For the text-containing cell, return its midpoint in (x, y) coordinate format. 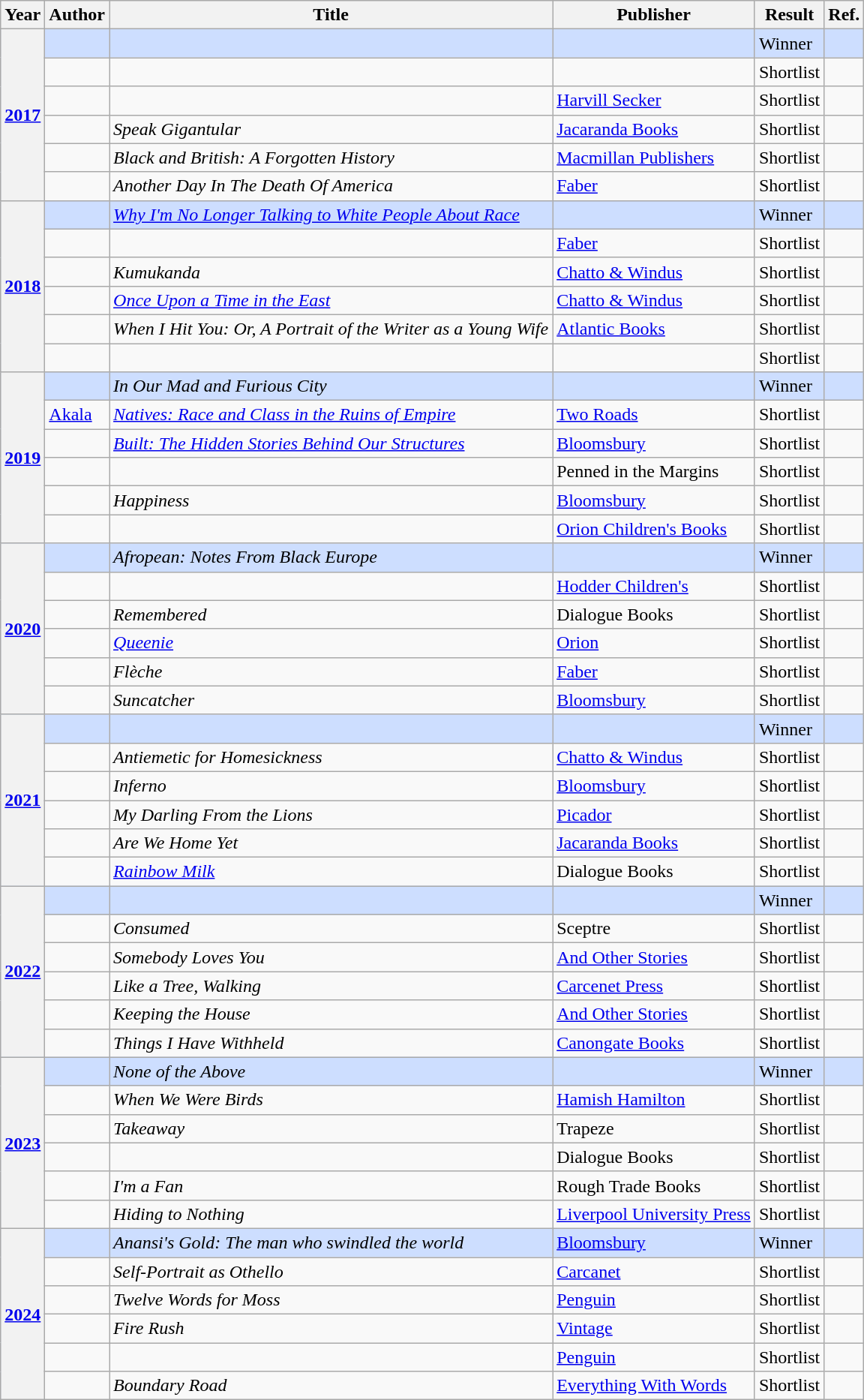
Black and British: A Forgotten History (331, 158)
When I Hit You: Or, A Portrait of the Writer as a Young Wife (331, 329)
2022 (22, 972)
Suncatcher (331, 700)
Remembered (331, 614)
Kumukanda (331, 272)
2020 (22, 629)
2024 (22, 1314)
Sceptre (654, 929)
My Darling From the Lions (331, 814)
Are We Home Yet (331, 843)
Ref. (844, 15)
None of the Above (331, 1071)
2021 (22, 800)
When We Were Birds (331, 1100)
Boundary Road (331, 1386)
Macmillan Publishers (654, 158)
Result (789, 15)
Somebody Loves You (331, 957)
Hiding to Nothing (331, 1214)
Vintage (654, 1329)
Publisher (654, 15)
Once Upon a Time in the East (331, 300)
Harvill Secker (654, 101)
Author (77, 15)
Built: The Hidden Stories Behind Our Structures (331, 443)
Hodder Children's (654, 586)
Orion Children's Books (654, 529)
Speak Gigantular (331, 129)
I'm a Fan (331, 1185)
Akala (77, 415)
Afropean: Notes From Black Europe (331, 557)
Everything With Words (654, 1386)
Canongate Books (654, 1043)
Atlantic Books (654, 329)
Like a Tree, Walking (331, 986)
Why I'm No Longer Talking to White People About Race (331, 215)
Hamish Hamilton (654, 1100)
2018 (22, 286)
Self-Portrait as Othello (331, 1272)
Penned in the Margins (654, 472)
2023 (22, 1143)
2019 (22, 458)
Natives: Race and Class in the Ruins of Empire (331, 415)
Anansi's Gold: The man who swindled the world (331, 1242)
Carcanet (654, 1272)
Inferno (331, 786)
2017 (22, 115)
Orion (654, 643)
Another Day In The Death Of America (331, 186)
In Our Mad and Furious City (331, 386)
Picador (654, 814)
Liverpool University Press (654, 1214)
Queenie (331, 643)
Title (331, 15)
Flèche (331, 671)
Things I Have Withheld (331, 1043)
Rough Trade Books (654, 1185)
Happiness (331, 500)
Rainbow Milk (331, 872)
Keeping the House (331, 1014)
Carcenet Press (654, 986)
Year (22, 15)
Two Roads (654, 415)
Trapeze (654, 1128)
Consumed (331, 929)
Takeaway (331, 1128)
Fire Rush (331, 1329)
Twelve Words for Moss (331, 1300)
Antiemetic for Homesickness (331, 757)
